For the text-containing cell, return its midpoint in [X, Y] coordinate format. 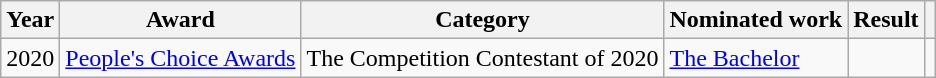
People's Choice Awards [180, 58]
Nominated work [756, 20]
Result [886, 20]
Award [180, 20]
The Bachelor [756, 58]
The Competition Contestant of 2020 [482, 58]
Year [30, 20]
2020 [30, 58]
Category [482, 20]
